Identify which cell holds the provided text, then report its [x, y] central coordinate. 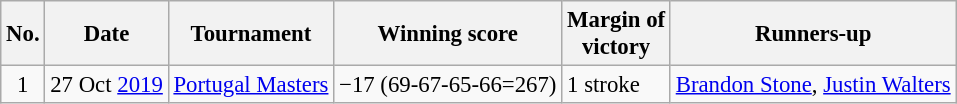
Margin ofvictory [616, 34]
Portugal Masters [251, 85]
1 stroke [616, 85]
Date [106, 34]
Brandon Stone, Justin Walters [813, 85]
27 Oct 2019 [106, 85]
No. [23, 34]
−17 (69-67-65-66=267) [448, 85]
1 [23, 85]
Tournament [251, 34]
Runners-up [813, 34]
Winning score [448, 34]
